Return (X, Y) of the center of cell containing provided text 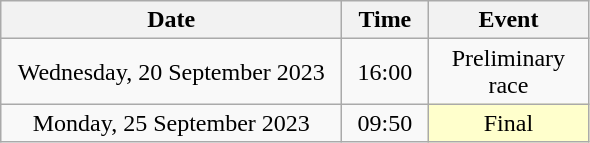
Time (385, 20)
Wednesday, 20 September 2023 (172, 72)
09:50 (385, 123)
Event (508, 20)
16:00 (385, 72)
Preliminary race (508, 72)
Monday, 25 September 2023 (172, 123)
Date (172, 20)
Final (508, 123)
